Determine the [X, Y] coordinate at the center of the cell enclosing the given text.  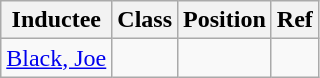
Class [145, 20]
Black, Joe [56, 58]
Inductee [56, 20]
Position [225, 20]
Ref [294, 20]
